Extract the [x, y] coordinate from the center of the cell holding the provided text.  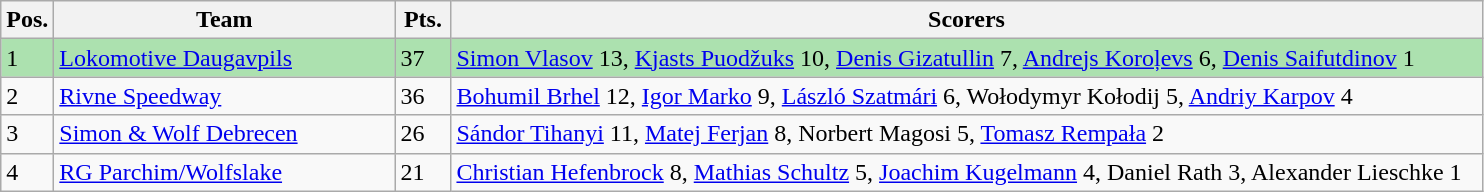
Simon & Wolf Debrecen [224, 134]
3 [28, 134]
37 [423, 58]
Bohumil Brhel 12, Igor Marko 9, László Szatmári 6, Wołodymyr Kołodij 5, Andriy Karpov 4 [966, 96]
Rivne Speedway [224, 96]
Pts. [423, 20]
Team [224, 20]
21 [423, 172]
Lokomotive Daugavpils [224, 58]
Pos. [28, 20]
26 [423, 134]
Christian Hefenbrock 8, Mathias Schultz 5, Joachim Kugelmann 4, Daniel Rath 3, Alexander Lieschke 1 [966, 172]
Simon Vlasov 13, Kjasts Puodžuks 10, Denis Gizatullin 7, Andrejs Koroļevs 6, Denis Saifutdinov 1 [966, 58]
Scorers [966, 20]
Sándor Tihanyi 11, Matej Ferjan 8, Norbert Magosi 5, Tomasz Rempała 2 [966, 134]
4 [28, 172]
36 [423, 96]
2 [28, 96]
1 [28, 58]
RG Parchim/Wolfslake [224, 172]
